Capture the cell that displays the provided text and extract its [X, Y] central coordinate. 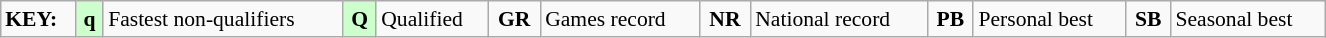
q [90, 19]
Seasonal best [1248, 19]
KEY: [38, 19]
Games record [620, 19]
SB [1148, 19]
GR [514, 19]
Q [360, 19]
Personal best [1049, 19]
Fastest non-qualifiers [223, 19]
NR [725, 19]
National record [838, 19]
PB [950, 19]
Qualified [432, 19]
